Determine the (X, Y) coordinate at the center of the cell enclosing the given text.  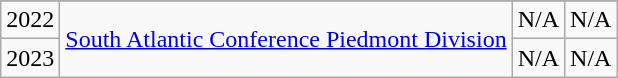
2023 (30, 58)
South Atlantic Conference Piedmont Division (286, 39)
2022 (30, 20)
